Search for the cell housing the specified text and yield its (x, y) center coordinate. 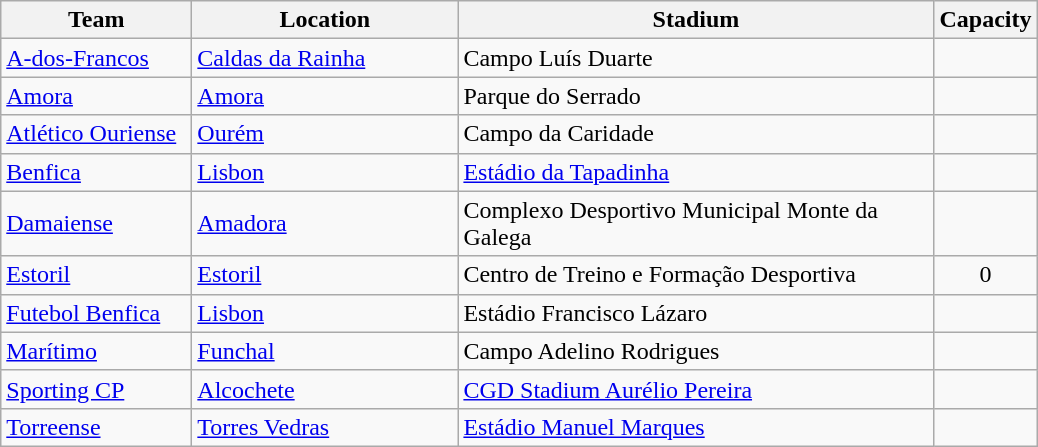
Capacity (986, 20)
CGD Stadium Aurélio Pereira (696, 389)
Estádio da Tapadinha (696, 172)
Ourém (325, 134)
0 (986, 275)
Torreense (96, 427)
Estádio Manuel Marques (696, 427)
A-dos-Francos (96, 58)
Atlético Ouriense (96, 134)
Campo da Caridade (696, 134)
Complexo Desportivo Municipal Monte da Galega (696, 224)
Funchal (325, 351)
Sporting CP (96, 389)
Location (325, 20)
Damaiense (96, 224)
Futebol Benfica (96, 313)
Campo Adelino Rodrigues (696, 351)
Stadium (696, 20)
Centro de Treino e Formação Desportiva (696, 275)
Team (96, 20)
Benfica (96, 172)
Alcochete (325, 389)
Estádio Francisco Lázaro (696, 313)
Torres Vedras (325, 427)
Marítimo (96, 351)
Amadora (325, 224)
Parque do Serrado (696, 96)
Campo Luís Duarte (696, 58)
Caldas da Rainha (325, 58)
